Provide the (x, y) coordinate of the cell's center where the given text is located.  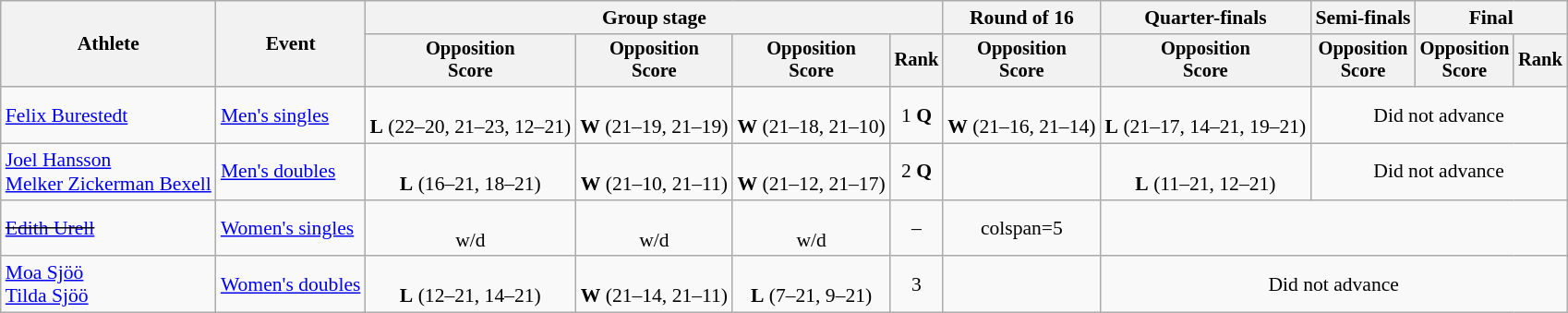
– (917, 229)
W (21–12, 21–17) (811, 172)
Athlete (109, 44)
W (21–14, 21–11) (654, 284)
Women's singles (291, 229)
L (12–21, 14–21) (470, 284)
colspan=5 (1021, 229)
Semi-finals (1363, 18)
Men's singles (291, 114)
L (11–21, 12–21) (1206, 172)
L (16–21, 18–21) (470, 172)
Moa SjööTilda Sjöö (109, 284)
L (21–17, 14–21, 19–21) (1206, 114)
Felix Burestedt (109, 114)
Event (291, 44)
Round of 16 (1021, 18)
Edith Urell (109, 229)
L (7–21, 9–21) (811, 284)
Joel HanssonMelker Zickerman Bexell (109, 172)
W (21–19, 21–19) (654, 114)
3 (917, 284)
L (22–20, 21–23, 12–21) (470, 114)
2 Q (917, 172)
1 Q (917, 114)
W (21–16, 21–14) (1021, 114)
Group stage (654, 18)
W (21–10, 21–11) (654, 172)
Quarter-finals (1206, 18)
Final (1491, 18)
W (21–18, 21–10) (811, 114)
Men's doubles (291, 172)
Women's doubles (291, 284)
